Return [x, y] of the center of cell containing provided text 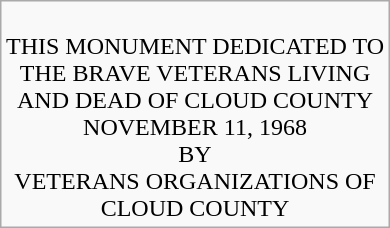
THIS MONUMENT DEDICATED TO THE BRAVE VETERANS LIVING AND DEAD OF CLOUD COUNTY NOVEMBER 11, 1968 BY VETERANS ORGANIZATIONS OF CLOUD COUNTY [194, 114]
